From the cell containing the given text, extract its center point as (X, Y) coordinate. 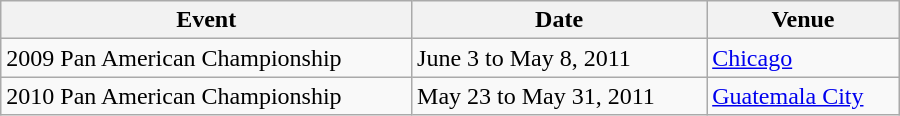
Venue (804, 20)
2010 Pan American Championship (206, 96)
Chicago (804, 58)
Date (560, 20)
Guatemala City (804, 96)
June 3 to May 8, 2011 (560, 58)
2009 Pan American Championship (206, 58)
May 23 to May 31, 2011 (560, 96)
Event (206, 20)
